Return the [x, y] coordinate for the center point of the cell that contains the specified text.  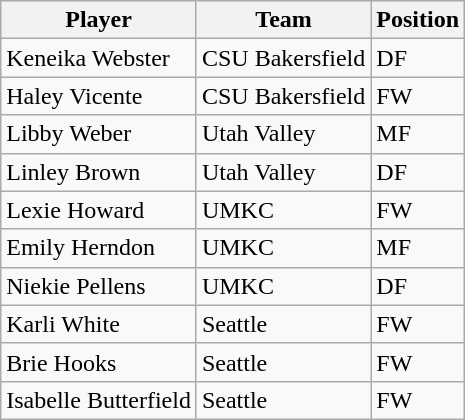
Player [99, 20]
Niekie Pellens [99, 286]
Linley Brown [99, 172]
Position [418, 20]
Keneika Webster [99, 58]
Team [283, 20]
Karli White [99, 324]
Libby Weber [99, 134]
Emily Herndon [99, 248]
Isabelle Butterfield [99, 400]
Haley Vicente [99, 96]
Brie Hooks [99, 362]
Lexie Howard [99, 210]
